Determine the [x, y] coordinate at the center of the cell enclosing the given text.  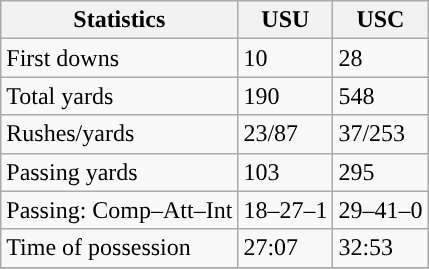
32:53 [380, 248]
190 [286, 96]
Time of possession [120, 248]
28 [380, 58]
18–27–1 [286, 210]
Statistics [120, 20]
Rushes/yards [120, 134]
USU [286, 20]
First downs [120, 58]
10 [286, 58]
103 [286, 172]
548 [380, 96]
Total yards [120, 96]
USC [380, 20]
29–41–0 [380, 210]
23/87 [286, 134]
Passing yards [120, 172]
295 [380, 172]
37/253 [380, 134]
Passing: Comp–Att–Int [120, 210]
27:07 [286, 248]
